Output the [x, y] coordinate of the center of the cell containing the given text.  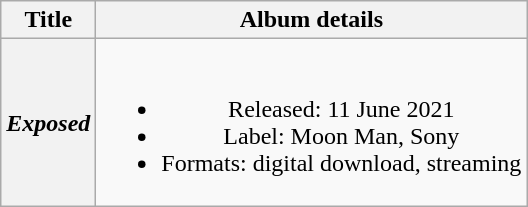
Exposed [48, 122]
Album details [312, 20]
Title [48, 20]
Released: 11 June 2021Label: Moon Man, SonyFormats: digital download, streaming [312, 122]
